Locate the cell with the specified text and output its (X, Y) center coordinate. 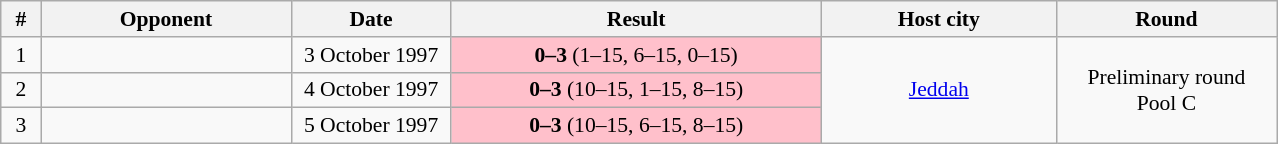
Host city (938, 19)
4 October 1997 (371, 90)
3 October 1997 (371, 55)
Opponent (166, 19)
5 October 1997 (371, 126)
0–3 (10–15, 1–15, 8–15) (636, 90)
Date (371, 19)
2 (21, 90)
Preliminary roundPool C (1166, 90)
Jeddah (938, 90)
1 (21, 55)
0–3 (1–15, 6–15, 0–15) (636, 55)
# (21, 19)
3 (21, 126)
0–3 (10–15, 6–15, 8–15) (636, 126)
Round (1166, 19)
Result (636, 19)
